Determine the [X, Y] coordinate at the center of the cell enclosing the given text.  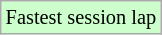
Fastest session lap [81, 17]
